Provide the [X, Y] coordinate of the cell's center where the given text is located.  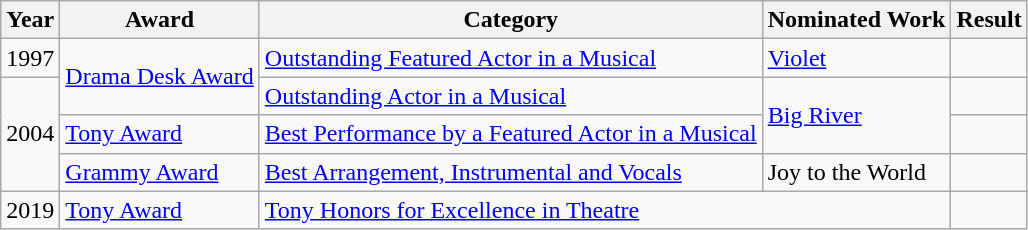
Drama Desk Award [160, 77]
1997 [30, 58]
Grammy Award [160, 172]
Best Arrangement, Instrumental and Vocals [510, 172]
Outstanding Actor in a Musical [510, 96]
2019 [30, 210]
Violet [856, 58]
Big River [856, 115]
Category [510, 20]
Tony Honors for Excellence in Theatre [605, 210]
Best Performance by a Featured Actor in a Musical [510, 134]
Nominated Work [856, 20]
Award [160, 20]
Outstanding Featured Actor in a Musical [510, 58]
Joy to the World [856, 172]
2004 [30, 134]
Year [30, 20]
Result [989, 20]
